Locate the cell with the specified text and output its [x, y] center coordinate. 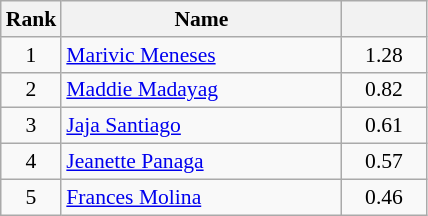
Marivic Meneses [201, 55]
Maddie Madayag [201, 90]
Rank [32, 19]
0.61 [384, 126]
2 [32, 90]
Frances Molina [201, 197]
1 [32, 55]
Jeanette Panaga [201, 162]
Name [201, 19]
0.82 [384, 90]
0.46 [384, 197]
1.28 [384, 55]
4 [32, 162]
0.57 [384, 162]
5 [32, 197]
Jaja Santiago [201, 126]
3 [32, 126]
